From the cell containing the given text, extract its center point as (x, y) coordinate. 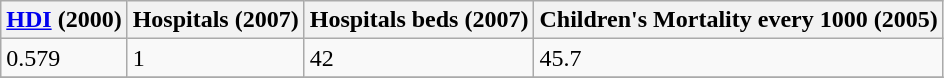
Hospitals beds (2007) (419, 20)
45.7 (738, 58)
0.579 (64, 58)
42 (419, 58)
1 (216, 58)
HDI (2000) (64, 20)
Children's Mortality every 1000 (2005) (738, 20)
Hospitals (2007) (216, 20)
